Capture the cell that displays the provided text and extract its [X, Y] central coordinate. 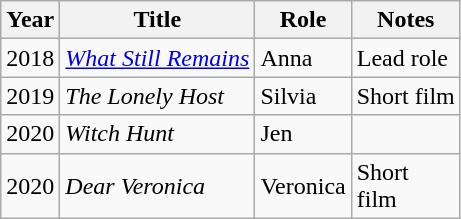
Anna [303, 58]
What Still Remains [158, 58]
Title [158, 20]
2019 [30, 96]
Notes [406, 20]
Shortfilm [406, 186]
Jen [303, 134]
Role [303, 20]
Year [30, 20]
2018 [30, 58]
Dear Veronica [158, 186]
Lead role [406, 58]
Short film [406, 96]
Veronica [303, 186]
Silvia [303, 96]
The Lonely Host [158, 96]
Witch Hunt [158, 134]
